Find where the given text appears and provide that cell's center as [X, Y] coordinate. 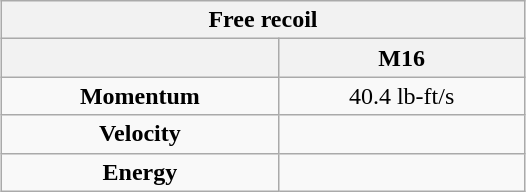
40.4 lb-ft/s [401, 96]
Free recoil [263, 20]
Velocity [140, 134]
M16 [401, 58]
Momentum [140, 96]
Energy [140, 172]
